Scan for the cell matching the given text and deliver its (x, y) coordinate at center. 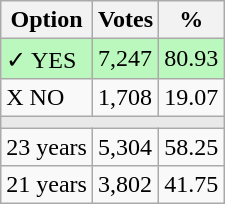
41.75 (192, 185)
Option (47, 20)
Votes (125, 20)
21 years (47, 185)
5,304 (125, 147)
7,247 (125, 59)
X NO (47, 97)
% (192, 20)
3,802 (125, 185)
58.25 (192, 147)
1,708 (125, 97)
80.93 (192, 59)
✓ YES (47, 59)
19.07 (192, 97)
23 years (47, 147)
